Detect which cell encompasses the target text, then output its (x, y) center coordinate. 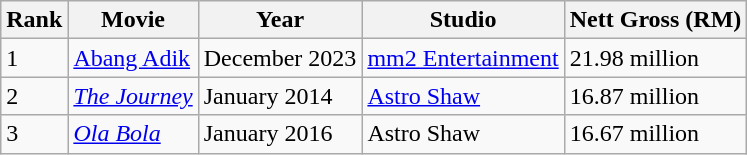
16.67 million (656, 134)
Ola Bola (133, 134)
16.87 million (656, 96)
January 2014 (280, 96)
Rank (34, 20)
January 2016 (280, 134)
Abang Adik (133, 58)
mm2 Entertainment (463, 58)
December 2023 (280, 58)
Studio (463, 20)
The Journey (133, 96)
2 (34, 96)
21.98 million (656, 58)
3 (34, 134)
Nett Gross (RM) (656, 20)
Movie (133, 20)
1 (34, 58)
Year (280, 20)
